Find where the given text appears and provide that cell's center as [X, Y] coordinate. 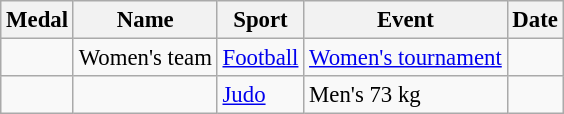
Women's tournament [406, 58]
Sport [260, 20]
Event [406, 20]
Name [145, 20]
Men's 73 kg [406, 95]
Football [260, 58]
Date [535, 20]
Women's team [145, 58]
Judo [260, 95]
Medal [38, 20]
